Pinpoint the cell where the given text exists, returning its (x, y) midpoint coordinate. 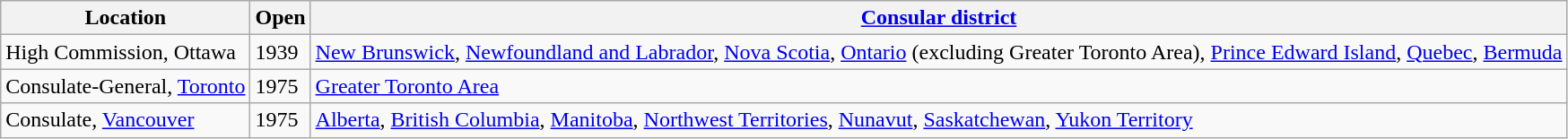
Greater Toronto Area (938, 86)
1939 (280, 52)
Location (126, 18)
Consulate, Vancouver (126, 120)
Consulate-General, Toronto (126, 86)
New Brunswick, Newfoundland and Labrador, Nova Scotia, Ontario (excluding Greater Toronto Area), Prince Edward Island, Quebec, Bermuda (938, 52)
Consular district (938, 18)
Open (280, 18)
High Commission, Ottawa (126, 52)
Alberta, British Columbia, Manitoba, Northwest Territories, Nunavut, Saskatchewan, Yukon Territory (938, 120)
